Search for the cell housing the specified text and yield its [x, y] center coordinate. 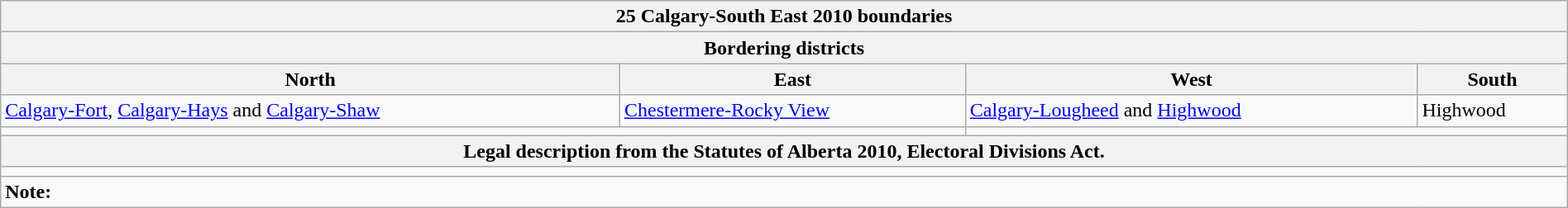
Calgary-Lougheed and Highwood [1191, 111]
Note: [784, 191]
South [1492, 79]
25 Calgary-South East 2010 boundaries [784, 17]
Highwood [1492, 111]
West [1191, 79]
East [792, 79]
Chestermere-Rocky View [792, 111]
North [311, 79]
Bordering districts [784, 48]
Calgary-Fort, Calgary-Hays and Calgary-Shaw [311, 111]
Legal description from the Statutes of Alberta 2010, Electoral Divisions Act. [784, 151]
